Detect which cell encompasses the target text, then output its (x, y) center coordinate. 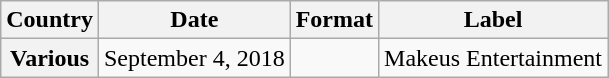
Various (50, 58)
Makeus Entertainment (494, 58)
Country (50, 20)
Date (194, 20)
Label (494, 20)
September 4, 2018 (194, 58)
Format (334, 20)
